Determine the (X, Y) coordinate at the center of the cell enclosing the given text.  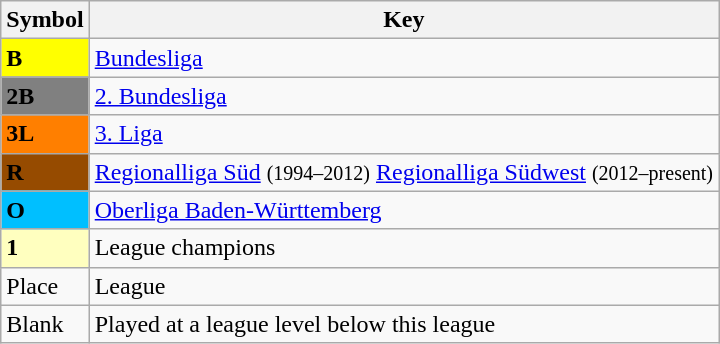
Regionalliga Süd (1994–2012) Regionalliga Südwest (2012–present) (404, 172)
3. Liga (404, 134)
2. Bundesliga (404, 96)
Played at a league level below this league (404, 324)
Symbol (45, 20)
Bundesliga (404, 58)
Place (45, 286)
League champions (404, 248)
3L (45, 134)
2B (45, 96)
O (45, 210)
B (45, 58)
Blank (45, 324)
1 (45, 248)
Key (404, 20)
Oberliga Baden-Württemberg (404, 210)
League (404, 286)
R (45, 172)
